Extract the (x, y) coordinate from the center of the cell holding the provided text.  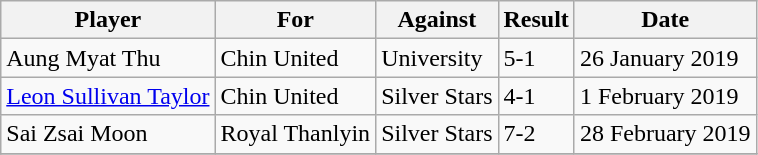
5-1 (536, 58)
Result (536, 20)
Aung Myat Thu (108, 58)
1 February 2019 (665, 96)
University (437, 58)
Against (437, 20)
26 January 2019 (665, 58)
4-1 (536, 96)
Date (665, 20)
Sai Zsai Moon (108, 134)
28 February 2019 (665, 134)
For (296, 20)
Leon Sullivan Taylor (108, 96)
Player (108, 20)
Royal Thanlyin (296, 134)
7-2 (536, 134)
